Locate the cell with the specified text and output its (X, Y) center coordinate. 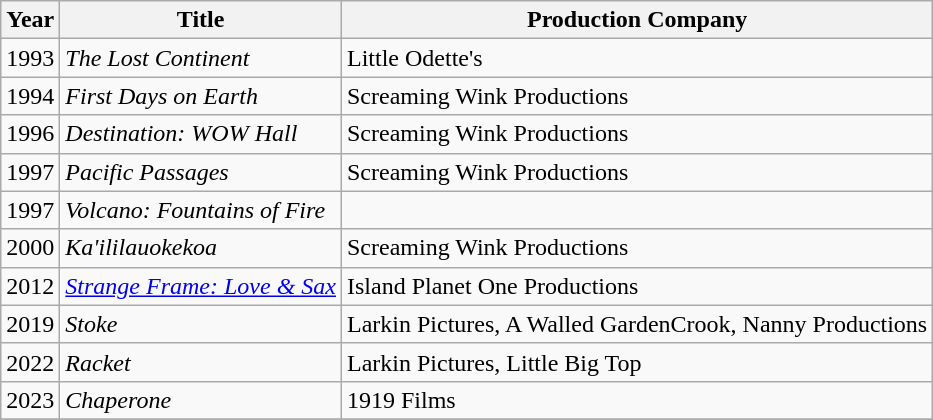
Chaperone (201, 400)
Larkin Pictures, Little Big Top (636, 362)
2023 (30, 400)
Volcano: Fountains of Fire (201, 210)
Title (201, 20)
2000 (30, 248)
Stoke (201, 324)
2012 (30, 286)
Larkin Pictures, A Walled GardenCrook, Nanny Productions (636, 324)
The Lost Continent (201, 58)
Production Company (636, 20)
1994 (30, 96)
1993 (30, 58)
Pacific Passages (201, 172)
Little Odette's (636, 58)
2022 (30, 362)
Destination: WOW Hall (201, 134)
2019 (30, 324)
Strange Frame: Love & Sax (201, 286)
Island Planet One Productions (636, 286)
Ka'ililauokekoa (201, 248)
1996 (30, 134)
1919 Films (636, 400)
Year (30, 20)
First Days on Earth (201, 96)
Racket (201, 362)
